Return [x, y] of the center of cell containing provided text 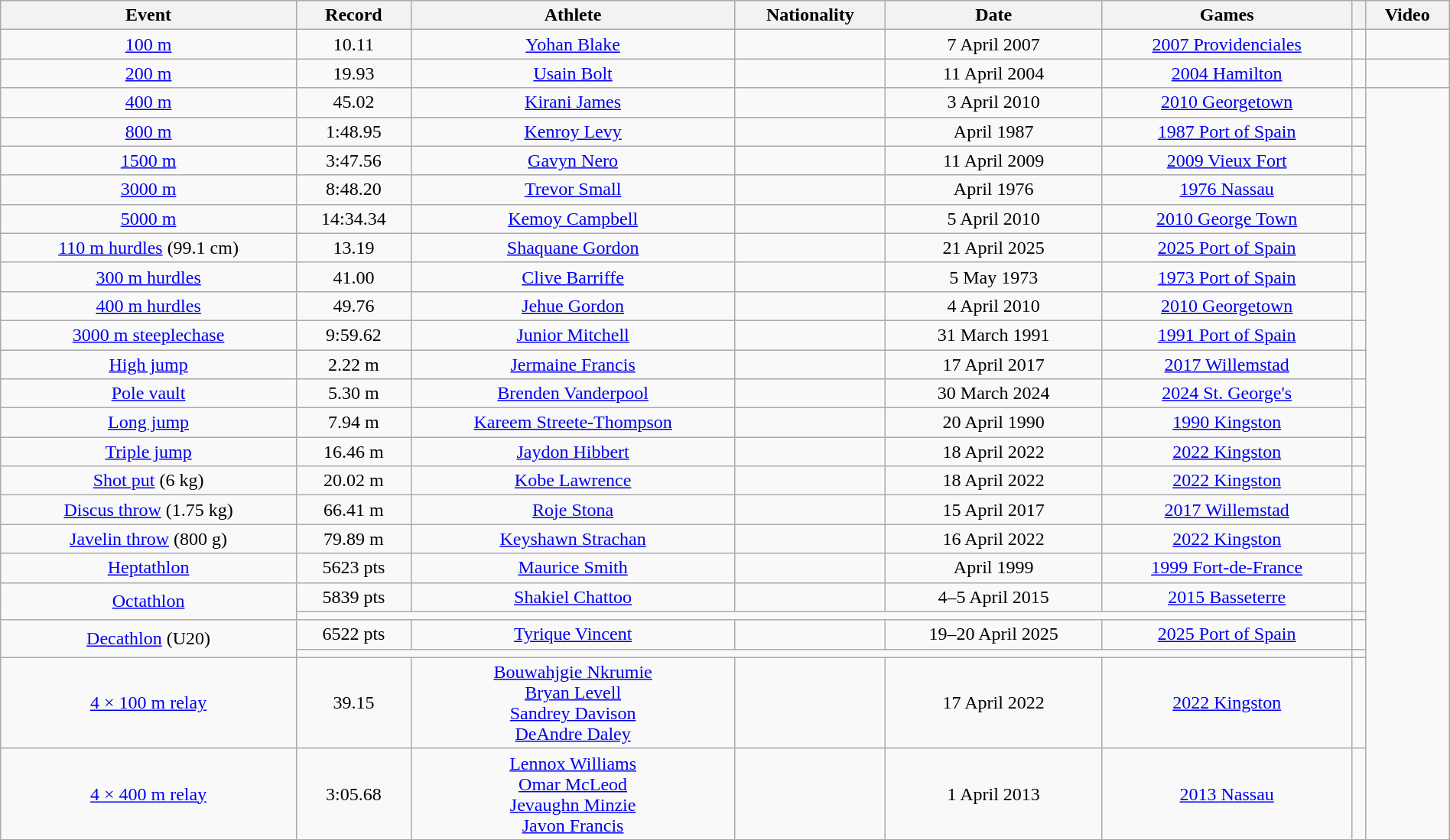
4 × 100 m relay [148, 703]
19.93 [353, 73]
Nationality [811, 15]
17 April 2022 [994, 703]
2010 George Town [1227, 219]
11 April 2004 [994, 73]
Kareem Streete-Thompson [572, 423]
6522 pts [353, 634]
49.76 [353, 306]
13.19 [353, 248]
Record [353, 15]
Tyrique Vincent [572, 634]
2024 St. George's [1227, 394]
200 m [148, 73]
7.94 m [353, 423]
100 m [148, 44]
5.30 m [353, 394]
Kemoy Campbell [572, 219]
April 1999 [994, 568]
1987 Port of Spain [1227, 131]
7 April 2007 [994, 44]
April 1987 [994, 131]
31 March 1991 [994, 335]
4–5 April 2015 [994, 597]
Shot put (6 kg) [148, 481]
15 April 2017 [994, 510]
1976 Nassau [1227, 190]
Keyshawn Strachan [572, 539]
Video [1407, 15]
Roje Stona [572, 510]
3:05.68 [353, 793]
Clive Barriffe [572, 277]
10.11 [353, 44]
Gavyn Nero [572, 161]
Heptathlon [148, 568]
5 April 2010 [994, 219]
Long jump [148, 423]
Triple jump [148, 452]
Trevor Small [572, 190]
2015 Basseterre [1227, 597]
Shaquane Gordon [572, 248]
Discus throw (1.75 kg) [148, 510]
Brenden Vanderpool [572, 394]
8:48.20 [353, 190]
Yohan Blake [572, 44]
Javelin throw (800 g) [148, 539]
14:34.34 [353, 219]
Maurice Smith [572, 568]
Jehue Gordon [572, 306]
3000 m [148, 190]
Octathlon [148, 601]
39.15 [353, 703]
5 May 1973 [994, 277]
2.22 m [353, 365]
45.02 [353, 102]
20.02 m [353, 481]
3 April 2010 [994, 102]
41.00 [353, 277]
Date [994, 15]
9:59.62 [353, 335]
Jaydon Hibbert [572, 452]
2009 Vieux Fort [1227, 161]
Kenroy Levy [572, 131]
Shakiel Chattoo [572, 597]
16 April 2022 [994, 539]
1991 Port of Spain [1227, 335]
21 April 2025 [994, 248]
5623 pts [353, 568]
3000 m steeplechase [148, 335]
3:47.56 [353, 161]
Pole vault [148, 394]
2007 Providenciales [1227, 44]
30 March 2024 [994, 394]
1500 m [148, 161]
4 April 2010 [994, 306]
Event [148, 15]
17 April 2017 [994, 365]
Decathlon (U20) [148, 639]
1973 Port of Spain [1227, 277]
400 m [148, 102]
19–20 April 2025 [994, 634]
Kobe Lawrence [572, 481]
Lennox WilliamsOmar McLeodJevaughn MinzieJavon Francis [572, 793]
Bouwahjgie NkrumieBryan LevellSandrey DavisonDeAndre Daley [572, 703]
Kirani James [572, 102]
Games [1227, 15]
300 m hurdles [148, 277]
800 m [148, 131]
1 April 2013 [994, 793]
5000 m [148, 219]
April 1976 [994, 190]
20 April 1990 [994, 423]
2013 Nassau [1227, 793]
11 April 2009 [994, 161]
1999 Fort-de-France [1227, 568]
4 × 400 m relay [148, 793]
66.41 m [353, 510]
5839 pts [353, 597]
16.46 m [353, 452]
2004 Hamilton [1227, 73]
High jump [148, 365]
1:48.95 [353, 131]
1990 Kingston [1227, 423]
Junior Mitchell [572, 335]
Usain Bolt [572, 73]
Jermaine Francis [572, 365]
Athlete [572, 15]
400 m hurdles [148, 306]
110 m hurdles (99.1 cm) [148, 248]
79.89 m [353, 539]
